For the text-containing cell, return its midpoint in (X, Y) coordinate format. 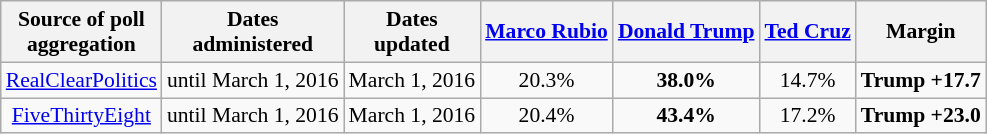
Datesadministered (253, 32)
20.4% (546, 116)
43.4% (686, 116)
Marco Rubio (546, 32)
Datesupdated (412, 32)
Donald Trump (686, 32)
Ted Cruz (808, 32)
RealClearPolitics (82, 80)
17.2% (808, 116)
FiveThirtyEight (82, 116)
Trump +23.0 (921, 116)
Margin (921, 32)
14.7% (808, 80)
38.0% (686, 80)
Source of pollaggregation (82, 32)
20.3% (546, 80)
Trump +17.7 (921, 80)
